Provide the (X, Y) coordinate of the cell's center where the given text is located.  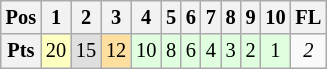
9 (251, 17)
15 (86, 51)
5 (171, 17)
7 (211, 17)
Pos (21, 17)
Pts (21, 51)
FL (308, 17)
20 (56, 51)
12 (116, 51)
